Extract the [x, y] coordinate from the center of the cell holding the provided text.  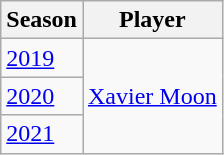
Season [42, 20]
2021 [42, 134]
2020 [42, 96]
2019 [42, 58]
Player [152, 20]
Xavier Moon [152, 96]
